Provide the [x, y] coordinate of the cell's center where the given text is located.  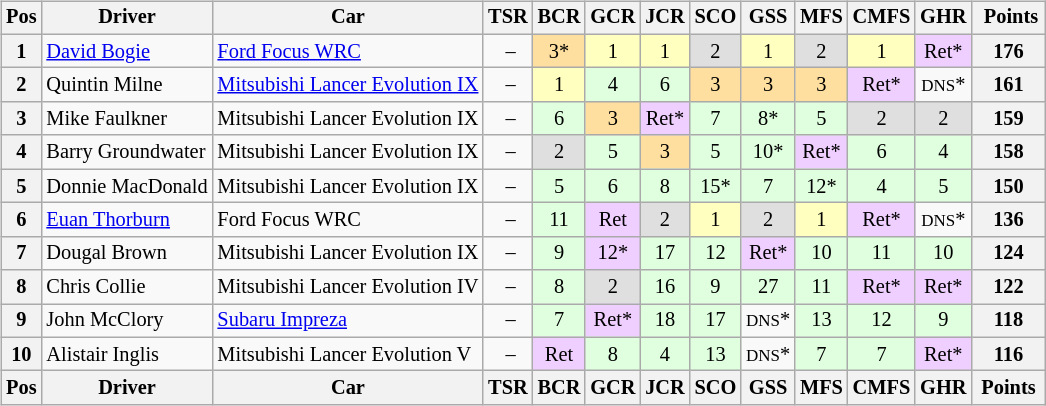
8* [768, 119]
124 [1008, 253]
Alistair Inglis [126, 354]
158 [1008, 152]
Mitsubishi Lancer Evolution V [348, 354]
Quintin Milne [126, 85]
15* [716, 186]
Subaru Impreza [348, 321]
176 [1008, 51]
Mike Faulkner [126, 119]
18 [664, 321]
Mitsubishi Lancer Evolution IV [348, 287]
Chris Collie [126, 287]
David Bogie [126, 51]
161 [1008, 85]
Barry Groundwater [126, 152]
Dougal Brown [126, 253]
3* [560, 51]
116 [1008, 354]
10* [768, 152]
118 [1008, 321]
150 [1008, 186]
159 [1008, 119]
John McClory [126, 321]
136 [1008, 220]
Donnie MacDonald [126, 186]
Euan Thorburn [126, 220]
16 [664, 287]
27 [768, 287]
122 [1008, 287]
